Return the (x, y) coordinate for the center point of the cell that contains the specified text.  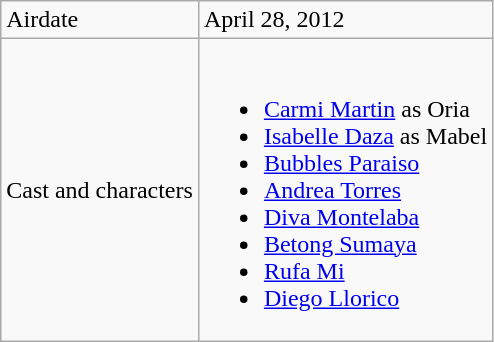
Carmi Martin as OriaIsabelle Daza as MabelBubbles ParaisoAndrea TorresDiva MontelabaBetong SumayaRufa MiDiego Llorico (345, 190)
Cast and characters (100, 190)
April 28, 2012 (345, 20)
Airdate (100, 20)
